Search for the cell housing the specified text and yield its (x, y) center coordinate. 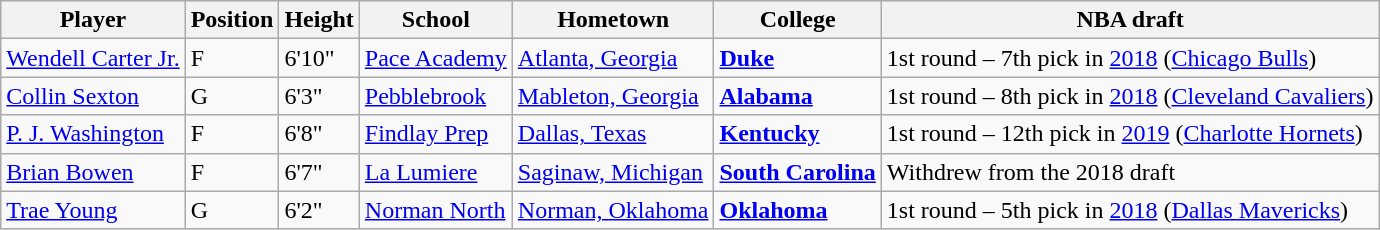
Norman, Oklahoma (613, 210)
Trae Young (93, 210)
P. J. Washington (93, 134)
6'8" (319, 134)
Brian Bowen (93, 172)
La Lumiere (436, 172)
Findlay Prep (436, 134)
Saginaw, Michigan (613, 172)
Alabama (798, 96)
Withdrew from the 2018 draft (1130, 172)
Position (232, 20)
Kentucky (798, 134)
Oklahoma (798, 210)
Pace Academy (436, 58)
Collin Sexton (93, 96)
Wendell Carter Jr. (93, 58)
6'3" (319, 96)
1st round – 12th pick in 2019 (Charlotte Hornets) (1130, 134)
1st round – 5th pick in 2018 (Dallas Mavericks) (1130, 210)
1st round – 8th pick in 2018 (Cleveland Cavaliers) (1130, 96)
Height (319, 20)
Norman North (436, 210)
Dallas, Texas (613, 134)
6'10" (319, 58)
1st round – 7th pick in 2018 (Chicago Bulls) (1130, 58)
School (436, 20)
Mableton, Georgia (613, 96)
South Carolina (798, 172)
Duke (798, 58)
Atlanta, Georgia (613, 58)
6'2" (319, 210)
Pebblebrook (436, 96)
6'7" (319, 172)
NBA draft (1130, 20)
Player (93, 20)
Hometown (613, 20)
College (798, 20)
